Detect which cell encompasses the target text, then output its (X, Y) center coordinate. 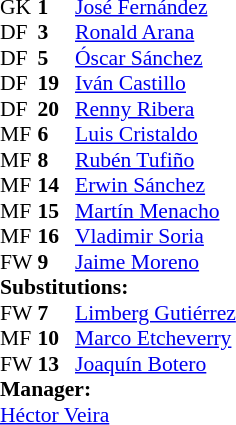
Ronald Arana (156, 33)
Renny Ribera (156, 109)
Rubén Tufiño (156, 160)
9 (57, 262)
5 (57, 58)
Óscar Sánchez (156, 58)
Marco Etcheverry (156, 339)
15 (57, 211)
16 (57, 237)
7 (57, 313)
Substitutions: (118, 287)
Martín Menacho (156, 211)
Erwin Sánchez (156, 185)
8 (57, 160)
13 (57, 364)
Vladimir Soria (156, 237)
Jaime Moreno (156, 262)
14 (57, 185)
Limberg Gutiérrez (156, 313)
Manager: (118, 389)
20 (57, 109)
10 (57, 339)
6 (57, 135)
Joaquín Botero (156, 364)
19 (57, 83)
3 (57, 33)
Luis Cristaldo (156, 135)
Iván Castillo (156, 83)
